Pinpoint the cell where the given text exists, returning its (x, y) midpoint coordinate. 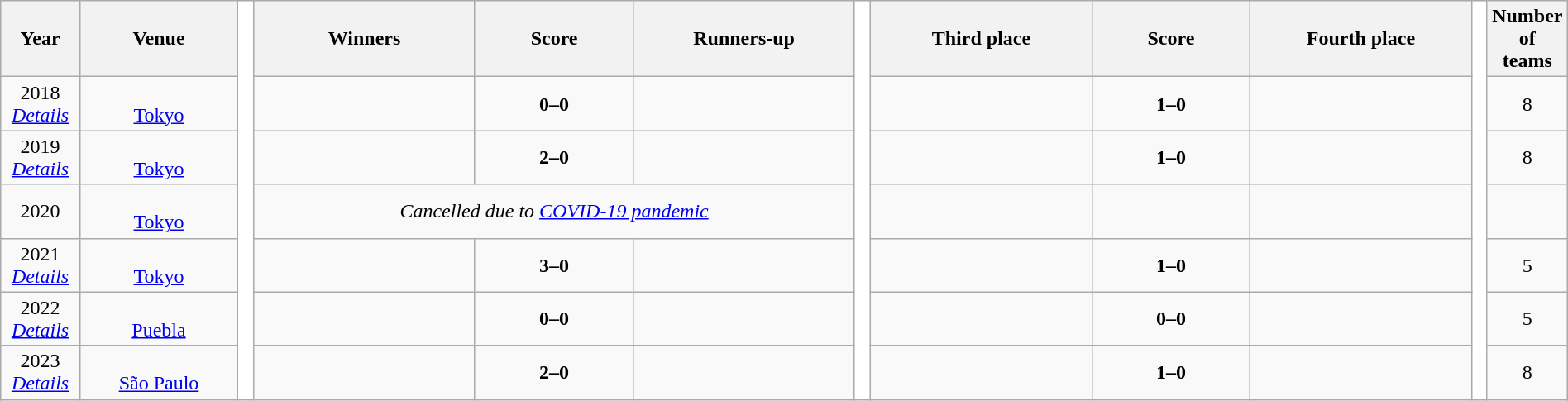
Winners (365, 39)
2023 Details (41, 372)
Year (41, 39)
Runners-up (744, 39)
3–0 (554, 265)
Cancelled due to COVID-19 pandemic (554, 212)
Number of teams (1527, 39)
Puebla (159, 319)
2019 Details (41, 157)
Third place (982, 39)
2020 (41, 212)
2022 Details (41, 319)
Fourth place (1361, 39)
Venue (159, 39)
2018 Details (41, 104)
São Paulo (159, 372)
2021 Details (41, 265)
